Pinpoint the cell where the given text exists, returning its [X, Y] midpoint coordinate. 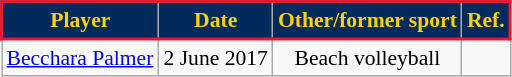
Ref. [486, 20]
Date [215, 20]
Beach volleyball [368, 57]
Other/former sport [368, 20]
2 June 2017 [215, 57]
Becchara Palmer [80, 57]
Player [80, 20]
